Search for the cell housing the specified text and yield its [X, Y] center coordinate. 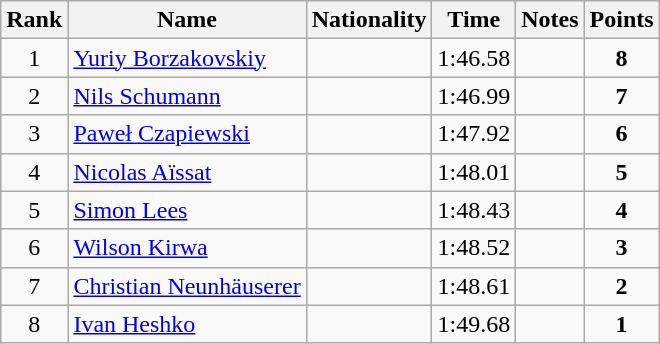
Ivan Heshko [187, 324]
1:46.99 [474, 96]
1:49.68 [474, 324]
Time [474, 20]
Nils Schumann [187, 96]
1:48.52 [474, 248]
Nicolas Aïssat [187, 172]
Nationality [369, 20]
Simon Lees [187, 210]
1:48.01 [474, 172]
1:48.61 [474, 286]
Points [622, 20]
Rank [34, 20]
1:48.43 [474, 210]
Yuriy Borzakovskiy [187, 58]
Notes [550, 20]
1:47.92 [474, 134]
Paweł Czapiewski [187, 134]
Name [187, 20]
Wilson Kirwa [187, 248]
1:46.58 [474, 58]
Christian Neunhäuserer [187, 286]
